Locate the cell with the specified text and output its [x, y] center coordinate. 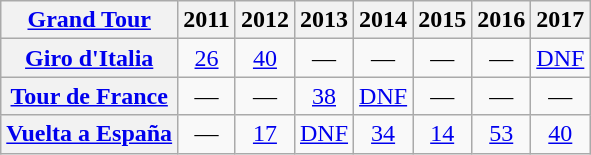
2016 [502, 20]
14 [442, 134]
26 [207, 58]
38 [324, 96]
Vuelta a España [90, 134]
2017 [560, 20]
17 [264, 134]
2012 [264, 20]
2011 [207, 20]
2015 [442, 20]
34 [384, 134]
Giro d'Italia [90, 58]
Tour de France [90, 96]
Grand Tour [90, 20]
53 [502, 134]
2013 [324, 20]
2014 [384, 20]
